Output the (X, Y) coordinate of the center of the cell containing the given text.  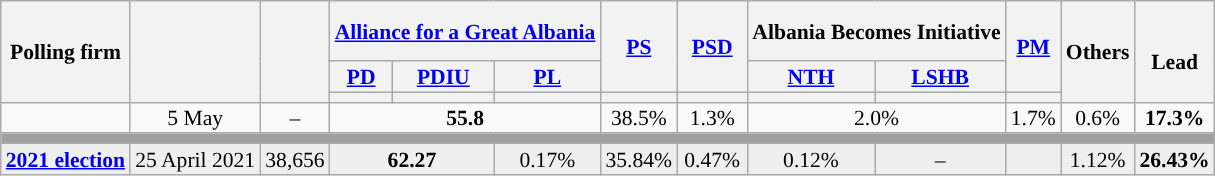
Others (1098, 52)
55.8 (466, 118)
PDIU (444, 76)
Polling firm (66, 52)
PS (638, 46)
62.27 (412, 160)
Albania Becomes Initiative (876, 31)
0.12% (810, 160)
0.47% (712, 160)
38.5% (638, 118)
1.12% (1098, 160)
Lead (1174, 52)
LSHB (940, 76)
1.3% (712, 118)
5 May (195, 118)
PM (1034, 46)
Alliance for a Great Albania (466, 31)
PSD (712, 46)
17.3% (1174, 118)
PL (547, 76)
25 April 2021 (195, 160)
38,656 (294, 160)
26.43% (1174, 160)
2.0% (876, 118)
0.6% (1098, 118)
35.84% (638, 160)
2021 election (66, 160)
PD (362, 76)
NTH (810, 76)
0.17% (547, 160)
1.7% (1034, 118)
